Pinpoint the cell where the given text exists, returning its [X, Y] midpoint coordinate. 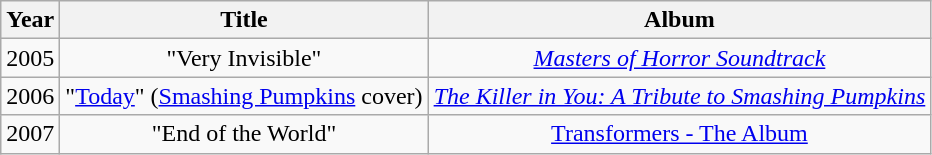
Album [680, 20]
2006 [30, 96]
The Killer in You: A Tribute to Smashing Pumpkins [680, 96]
Year [30, 20]
"Very Invisible" [244, 58]
Transformers - The Album [680, 134]
Title [244, 20]
2007 [30, 134]
"End of the World" [244, 134]
Masters of Horror Soundtrack [680, 58]
"Today" (Smashing Pumpkins cover) [244, 96]
2005 [30, 58]
